Output the [x, y] coordinate of the center of the cell containing the given text.  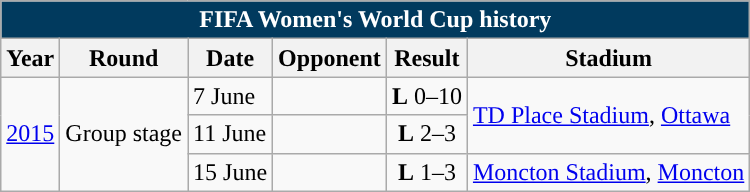
7 June [230, 96]
FIFA Women's World Cup history [376, 20]
15 June [230, 172]
TD Place Stadium, Ottawa [608, 115]
L 0–10 [426, 96]
Group stage [124, 134]
Moncton Stadium, Moncton [608, 172]
Stadium [608, 58]
L 1–3 [426, 172]
11 June [230, 134]
Date [230, 58]
Opponent [330, 58]
Result [426, 58]
Round [124, 58]
Year [30, 58]
2015 [30, 134]
L 2–3 [426, 134]
